From the cell containing the given text, extract its center point as (x, y) coordinate. 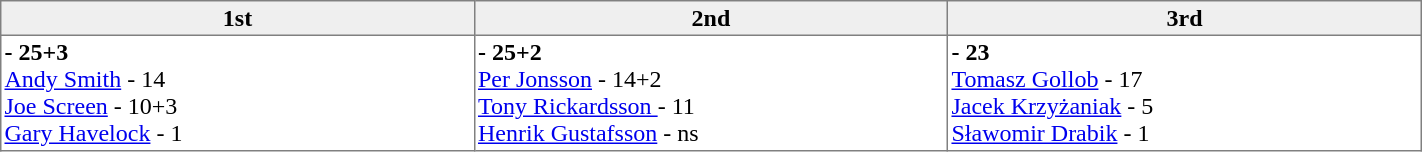
3rd (1185, 18)
- 25+2Per Jonsson - 14+2Tony Rickardsson - 11Henrik Gustafsson - ns (710, 93)
1st (238, 18)
- 25+3Andy Smith - 14Joe Screen - 10+3Gary Havelock - 1 (238, 93)
2nd (710, 18)
- 23Tomasz Gollob - 17Jacek Krzyżaniak - 5Sławomir Drabik - 1 (1185, 93)
